Find where the given text appears and provide that cell's center as (x, y) coordinate. 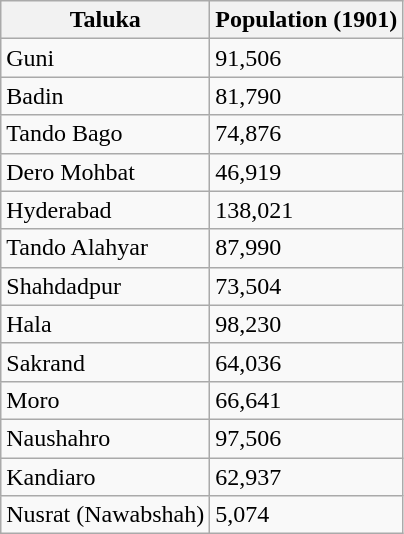
Hyderabad (106, 210)
98,230 (306, 324)
Guni (106, 58)
73,504 (306, 286)
Badin (106, 96)
66,641 (306, 400)
87,990 (306, 248)
91,506 (306, 58)
Population (1901) (306, 20)
Dero Mohbat (106, 172)
Taluka (106, 20)
97,506 (306, 438)
Shahdadpur (106, 286)
Tando Bago (106, 134)
81,790 (306, 96)
62,937 (306, 477)
74,876 (306, 134)
138,021 (306, 210)
Tando Alahyar (106, 248)
Hala (106, 324)
64,036 (306, 362)
Naushahro (106, 438)
Kandiaro (106, 477)
Moro (106, 400)
Nusrat (Nawabshah) (106, 515)
5,074 (306, 515)
Sakrand (106, 362)
46,919 (306, 172)
